Extract the [X, Y] coordinate from the center of the cell holding the provided text.  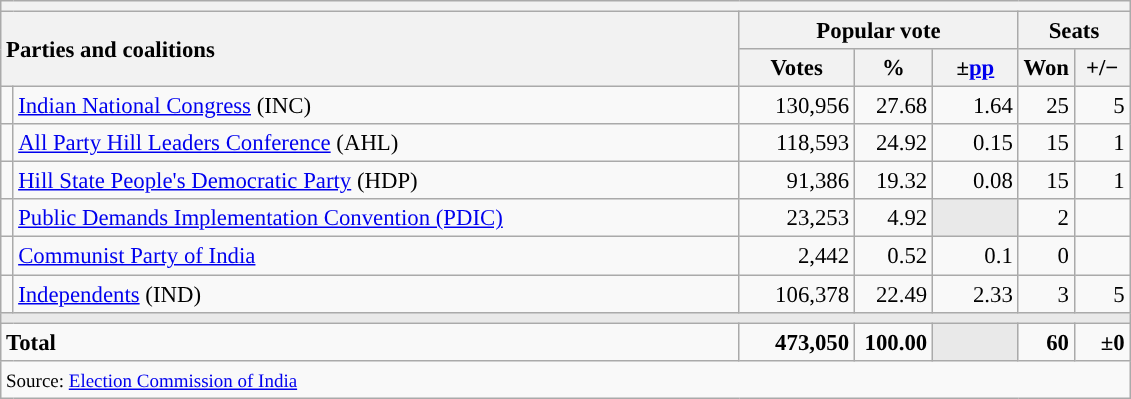
19.32 [893, 181]
% [893, 68]
4.92 [893, 219]
23,253 [797, 219]
24.92 [893, 143]
Communist Party of India [376, 256]
100.00 [893, 342]
Hill State People's Democratic Party (HDP) [376, 181]
0.08 [976, 181]
130,956 [797, 106]
Indian National Congress (INC) [376, 106]
All Party Hill Leaders Conference (AHL) [376, 143]
0.15 [976, 143]
Total [370, 342]
Votes [797, 68]
Seats [1074, 31]
106,378 [797, 294]
118,593 [797, 143]
22.49 [893, 294]
1.64 [976, 106]
25 [1046, 106]
27.68 [893, 106]
91,386 [797, 181]
0 [1046, 256]
Public Demands Implementation Convention (PDIC) [376, 219]
3 [1046, 294]
2,442 [797, 256]
2 [1046, 219]
0.52 [893, 256]
Independents (IND) [376, 294]
Popular vote [878, 31]
+/− [1102, 68]
±pp [976, 68]
Source: Election Commission of India [566, 379]
Won [1046, 68]
60 [1046, 342]
473,050 [797, 342]
±0 [1102, 342]
0.1 [976, 256]
Parties and coalitions [370, 50]
2.33 [976, 294]
